Determine the (X, Y) coordinate at the center of the cell enclosing the given text.  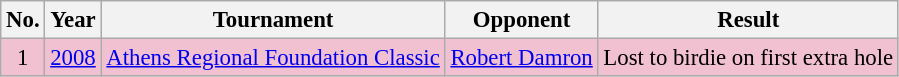
Lost to birdie on first extra hole (748, 58)
No. (23, 20)
Athens Regional Foundation Classic (273, 58)
1 (23, 58)
Robert Damron (522, 58)
Result (748, 20)
Year (73, 20)
Tournament (273, 20)
2008 (73, 58)
Opponent (522, 20)
